Capture the cell that displays the provided text and extract its (X, Y) central coordinate. 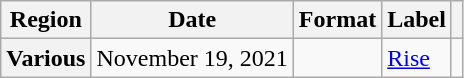
Format (337, 20)
Label (417, 20)
November 19, 2021 (192, 58)
Rise (417, 58)
Date (192, 20)
Region (46, 20)
Various (46, 58)
